Detect which cell encompasses the target text, then output its (x, y) center coordinate. 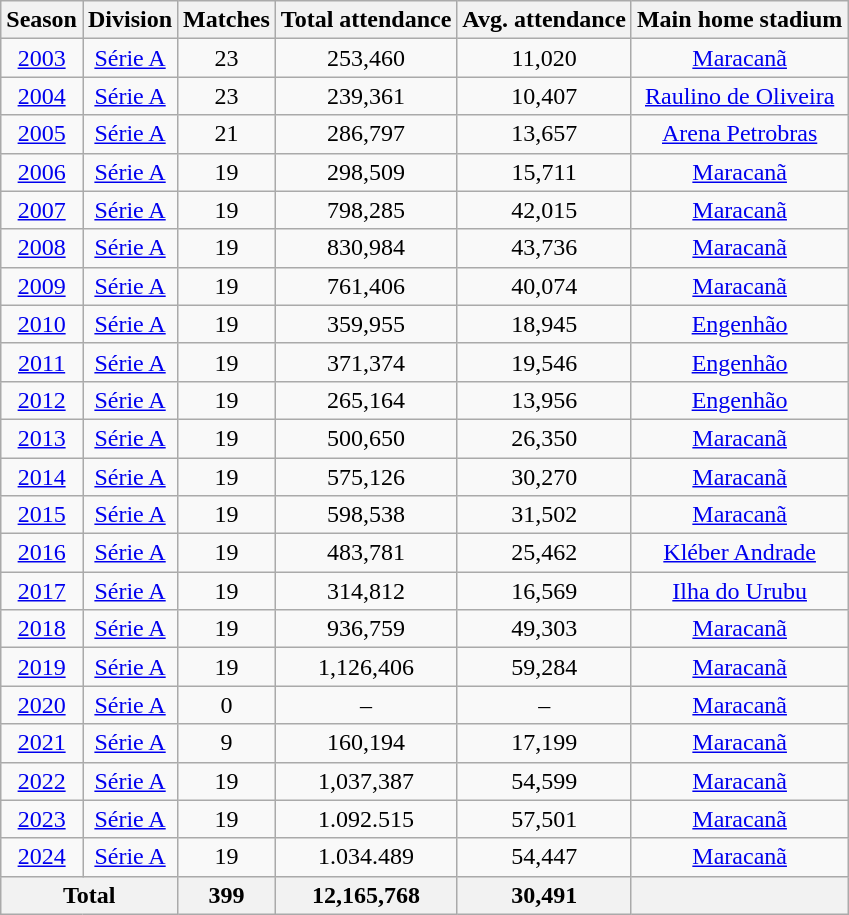
253,460 (366, 58)
30,270 (544, 477)
2018 (42, 629)
Season (42, 20)
2023 (42, 819)
286,797 (366, 134)
Kléber Andrade (739, 553)
26,350 (544, 438)
2007 (42, 210)
Arena Petrobras (739, 134)
2015 (42, 515)
10,407 (544, 96)
2003 (42, 58)
15,711 (544, 172)
2005 (42, 134)
2012 (42, 400)
59,284 (544, 667)
Total (90, 895)
Total attendance (366, 20)
13,956 (544, 400)
31,502 (544, 515)
2016 (42, 553)
265,164 (366, 400)
575,126 (366, 477)
21 (227, 134)
598,538 (366, 515)
30,491 (544, 895)
239,361 (366, 96)
1,126,406 (366, 667)
371,374 (366, 362)
500,650 (366, 438)
17,199 (544, 743)
49,303 (544, 629)
2024 (42, 857)
2009 (42, 286)
314,812 (366, 591)
54,599 (544, 781)
18,945 (544, 324)
1.034.489 (366, 857)
43,736 (544, 248)
2019 (42, 667)
54,447 (544, 857)
19,546 (544, 362)
40,074 (544, 286)
2020 (42, 705)
57,501 (544, 819)
483,781 (366, 553)
2011 (42, 362)
Ilha do Urubu (739, 591)
42,015 (544, 210)
16,569 (544, 591)
2008 (42, 248)
160,194 (366, 743)
2010 (42, 324)
2004 (42, 96)
830,984 (366, 248)
2006 (42, 172)
Division (130, 20)
Main home stadium (739, 20)
936,759 (366, 629)
Raulino de Oliveira (739, 96)
1.092.515 (366, 819)
13,657 (544, 134)
359,955 (366, 324)
25,462 (544, 553)
761,406 (366, 286)
2017 (42, 591)
2022 (42, 781)
9 (227, 743)
11,020 (544, 58)
12,165,768 (366, 895)
2021 (42, 743)
399 (227, 895)
0 (227, 705)
Avg. attendance (544, 20)
298,509 (366, 172)
2014 (42, 477)
1,037,387 (366, 781)
2013 (42, 438)
Matches (227, 20)
798,285 (366, 210)
